For the text-containing cell, return its midpoint in [x, y] coordinate format. 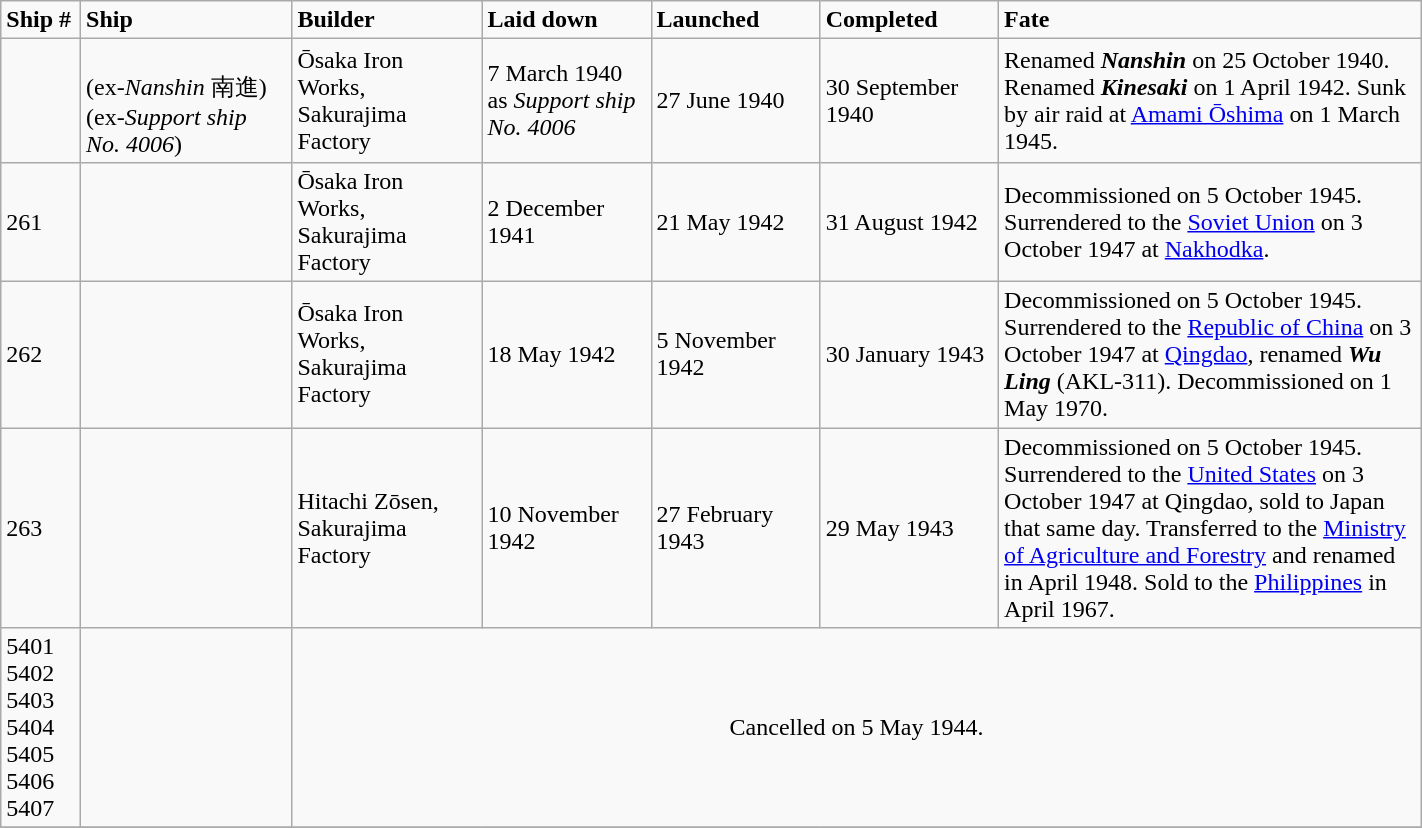
Fate [1210, 20]
21 May 1942 [736, 222]
263 [41, 528]
Ship [186, 20]
5401540254035404540554065407 [41, 728]
27 February 1943 [736, 528]
30 January 1943 [909, 354]
Hitachi Zōsen, Sakurajima Factory [387, 528]
262 [41, 354]
261 [41, 222]
5 November 1942 [736, 354]
Decommissioned on 5 October 1945. Surrendered to the Soviet Union on 3 October 1947 at Nakhodka. [1210, 222]
2 December 1941 [566, 222]
27 June 1940 [736, 101]
Laid down [566, 20]
Ship # [41, 20]
Cancelled on 5 May 1944. [856, 728]
7 March 1940as Support ship No. 4006 [566, 101]
31 August 1942 [909, 222]
(ex-Nanshin 南進)(ex-Support ship No. 4006) [186, 101]
30 September 1940 [909, 101]
Launched [736, 20]
Builder [387, 20]
10 November 1942 [566, 528]
Completed [909, 20]
Renamed Nanshin on 25 October 1940. Renamed Kinesaki on 1 April 1942. Sunk by air raid at Amami Ōshima on 1 March 1945. [1210, 101]
29 May 1943 [909, 528]
18 May 1942 [566, 354]
